Scan for the cell matching the given text and deliver its [x, y] coordinate at center. 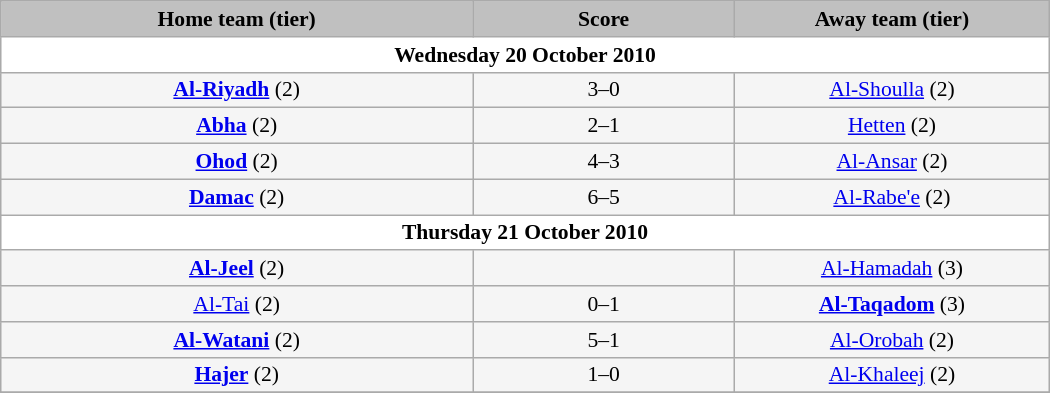
Hetten (2) [892, 126]
Al-Ansar (2) [892, 162]
4–3 [604, 162]
Hajer (2) [237, 375]
Ohod (2) [237, 162]
Al-Tai (2) [237, 304]
1–0 [604, 375]
3–0 [604, 90]
2–1 [604, 126]
Home team (tier) [237, 19]
Al-Khaleej (2) [892, 375]
Abha (2) [237, 126]
0–1 [604, 304]
Al-Jeel (2) [237, 269]
Score [604, 19]
Wednesday 20 October 2010 [525, 55]
Al-Hamadah (3) [892, 269]
Al-Shoulla (2) [892, 90]
Away team (tier) [892, 19]
5–1 [604, 340]
Al-Riyadh (2) [237, 90]
Al-Orobah (2) [892, 340]
Al-Rabe'e (2) [892, 197]
Thursday 21 October 2010 [525, 233]
Al-Taqadom (3) [892, 304]
Damac (2) [237, 197]
6–5 [604, 197]
Al-Watani (2) [237, 340]
